Search for the cell housing the specified text and yield its (X, Y) center coordinate. 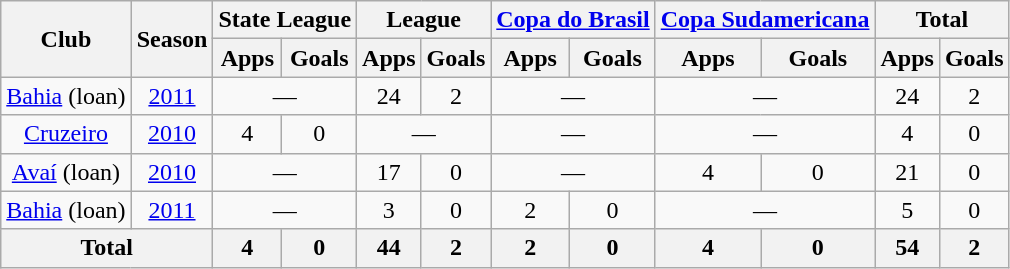
17 (389, 172)
Club (66, 39)
44 (389, 248)
Season (172, 39)
Copa Sudamericana (765, 20)
3 (389, 210)
Avaí (loan) (66, 172)
54 (907, 248)
21 (907, 172)
League (424, 20)
Cruzeiro (66, 134)
Copa do Brasil (573, 20)
State League (285, 20)
5 (907, 210)
